Find where the given text appears and provide that cell's center as [x, y] coordinate. 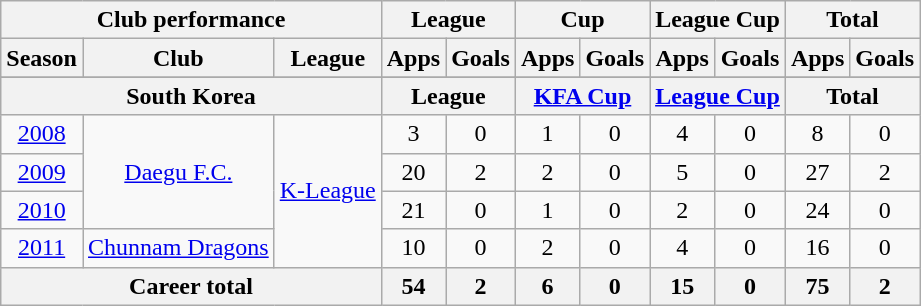
K-League [328, 191]
15 [682, 286]
KFA Cup [582, 96]
Cup [582, 20]
16 [817, 248]
Career total [191, 286]
8 [817, 134]
Club performance [191, 20]
South Korea [191, 96]
27 [817, 172]
5 [682, 172]
Chunnam Dragons [178, 248]
24 [817, 210]
20 [413, 172]
Daegu F.C. [178, 172]
Club [178, 58]
3 [413, 134]
75 [817, 286]
6 [547, 286]
10 [413, 248]
2011 [42, 248]
2009 [42, 172]
Season [42, 58]
21 [413, 210]
2008 [42, 134]
2010 [42, 210]
54 [413, 286]
